Search for the cell housing the specified text and yield its [x, y] center coordinate. 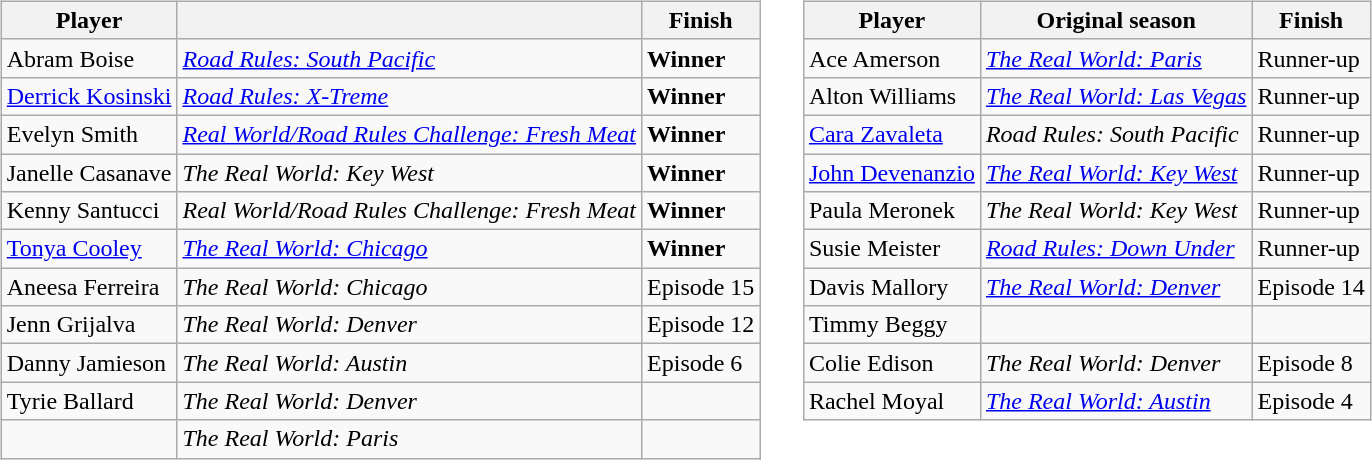
Paula Meronek [892, 211]
Kenny Santucci [89, 211]
Derrick Kosinski [89, 96]
Danny Jamieson [89, 363]
Jenn Grijalva [89, 325]
Susie Meister [892, 249]
Abram Boise [89, 58]
Aneesa Ferreira [89, 287]
Episode 6 [701, 363]
Janelle Casanave [89, 173]
Road Rules: X-Treme [410, 96]
Ace Amerson [892, 58]
Cara Zavaleta [892, 134]
Road Rules: Down Under [1116, 249]
Colie Edison [892, 363]
Davis Mallory [892, 287]
Tonya Cooley [89, 249]
Evelyn Smith [89, 134]
John Devenanzio [892, 173]
Tyrie Ballard [89, 401]
Alton Williams [892, 96]
Timmy Beggy [892, 325]
Episode 4 [1311, 401]
The Real World: Las Vegas [1116, 96]
Episode 15 [701, 287]
Original season [1116, 20]
Rachel Moyal [892, 401]
Episode 12 [701, 325]
Episode 14 [1311, 287]
Episode 8 [1311, 363]
